Pinpoint the cell where the given text exists, returning its (X, Y) midpoint coordinate. 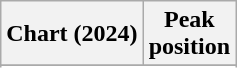
Chart (2024) (72, 34)
Peakposition (189, 34)
